Return [X, Y] of the center of cell containing provided text 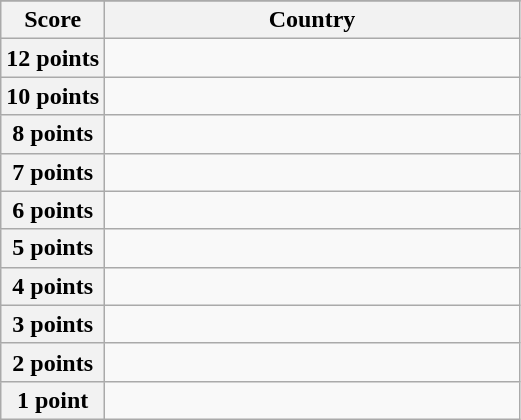
5 points [53, 248]
Score [53, 20]
2 points [53, 362]
10 points [53, 96]
Country [312, 20]
1 point [53, 400]
7 points [53, 172]
4 points [53, 286]
8 points [53, 134]
6 points [53, 210]
3 points [53, 324]
12 points [53, 58]
